Locate the cell with the specified text and output its (X, Y) center coordinate. 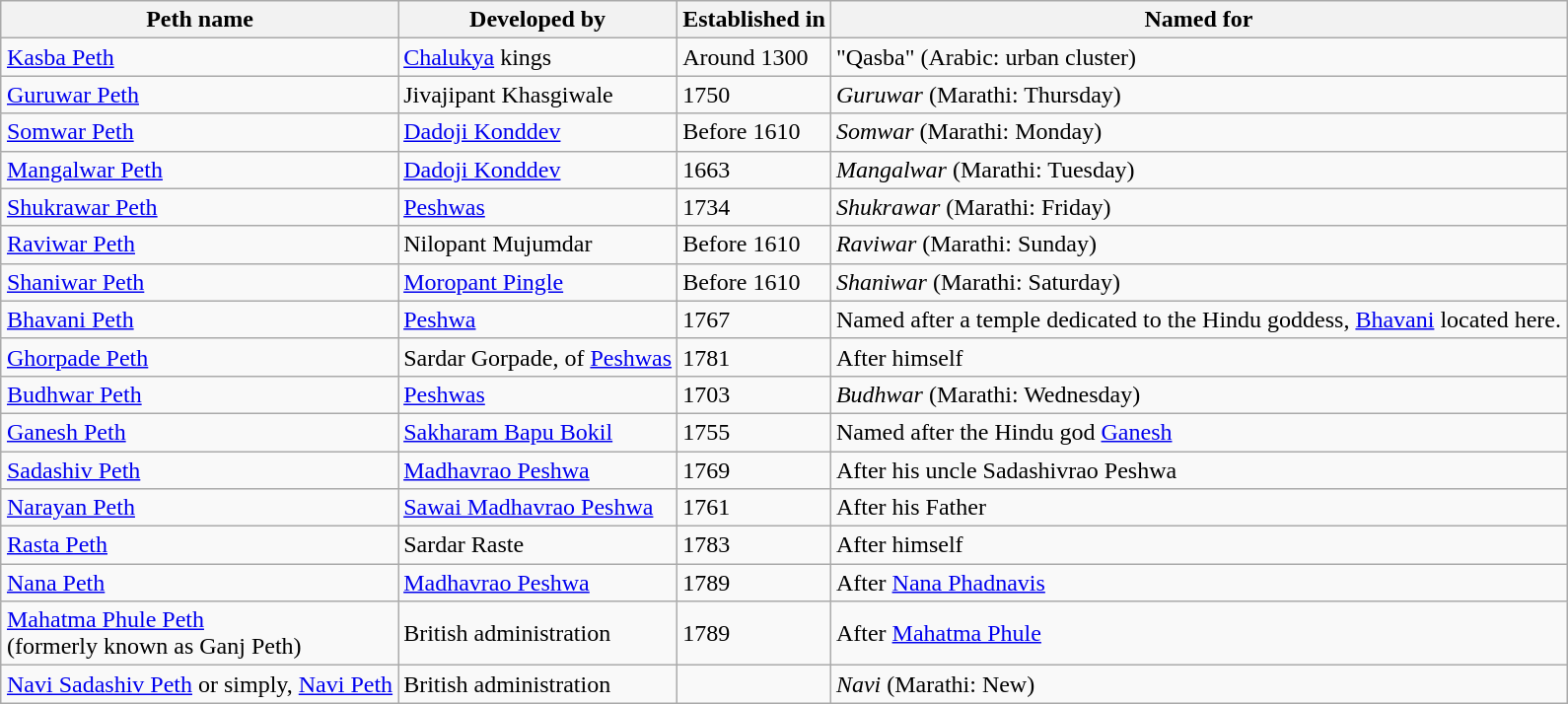
Shaniwar (Marathi: Saturday) (1198, 282)
Raviwar (Marathi: Sunday) (1198, 245)
Bhavani Peth (199, 319)
1761 (754, 508)
Nana Peth (199, 583)
Moropant Pingle (538, 282)
Navi (Marathi: New) (1198, 684)
Rasta Peth (199, 545)
Navi Sadashiv Peth or simply, Navi Peth (199, 684)
Sakharam Bapu Bokil (538, 432)
1755 (754, 432)
1703 (754, 394)
Jivajipant Khasgiwale (538, 95)
Developed by (538, 20)
1767 (754, 319)
Shukrawar (Marathi: Friday) (1198, 207)
1783 (754, 545)
After his Father (1198, 508)
Sardar Raste (538, 545)
After his uncle Sadashivrao Peshwa (1198, 470)
After Nana Phadnavis (1198, 583)
Sadashiv Peth (199, 470)
After Mahatma Phule (1198, 633)
Mahatma Phule Peth(formerly known as Ganj Peth) (199, 633)
Established in (754, 20)
1663 (754, 170)
Guruwar (Marathi: Thursday) (1198, 95)
Shukrawar Peth (199, 207)
1769 (754, 470)
Named after a temple dedicated to the Hindu goddess, Bhavani located here. (1198, 319)
Ghorpade Peth (199, 357)
Budhwar Peth (199, 394)
Mangalwar Peth (199, 170)
Ganesh Peth (199, 432)
Budhwar (Marathi: Wednesday) (1198, 394)
1781 (754, 357)
1750 (754, 95)
Kasba Peth (199, 57)
Somwar Peth (199, 132)
Sardar Gorpade, of Peshwas (538, 357)
Shaniwar Peth (199, 282)
Named after the Hindu god Ganesh (1198, 432)
Peshwa (538, 319)
Chalukya kings (538, 57)
Named for (1198, 20)
Mangalwar (Marathi: Tuesday) (1198, 170)
Somwar (Marathi: Monday) (1198, 132)
"Qasba" (Arabic: urban cluster) (1198, 57)
Raviwar Peth (199, 245)
Around 1300 (754, 57)
1734 (754, 207)
Sawai Madhavrao Peshwa (538, 508)
Peth name (199, 20)
Narayan Peth (199, 508)
Guruwar Peth (199, 95)
Nilopant Mujumdar (538, 245)
